Scan for the cell matching the given text and deliver its (x, y) coordinate at center. 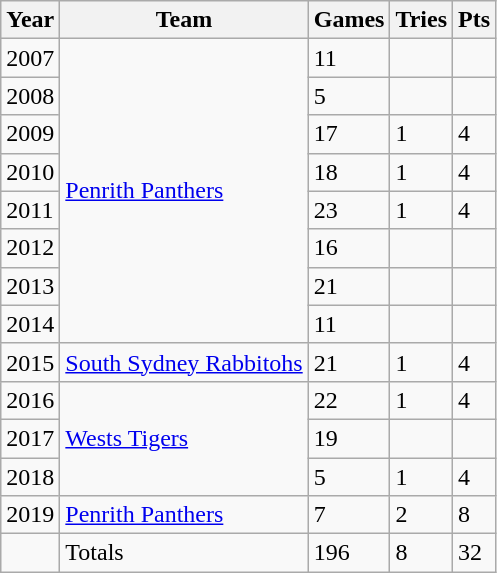
17 (349, 134)
2 (422, 515)
32 (474, 553)
23 (349, 210)
19 (349, 438)
2019 (30, 515)
196 (349, 553)
2007 (30, 58)
2015 (30, 362)
18 (349, 172)
2013 (30, 286)
22 (349, 400)
Games (349, 20)
Tries (422, 20)
16 (349, 248)
2011 (30, 210)
2010 (30, 172)
2009 (30, 134)
2014 (30, 324)
2018 (30, 477)
South Sydney Rabbitohs (184, 362)
2016 (30, 400)
Team (184, 20)
Year (30, 20)
2012 (30, 248)
2008 (30, 96)
Wests Tigers (184, 438)
7 (349, 515)
Totals (184, 553)
Pts (474, 20)
2017 (30, 438)
